From the cell containing the given text, extract its center point as (x, y) coordinate. 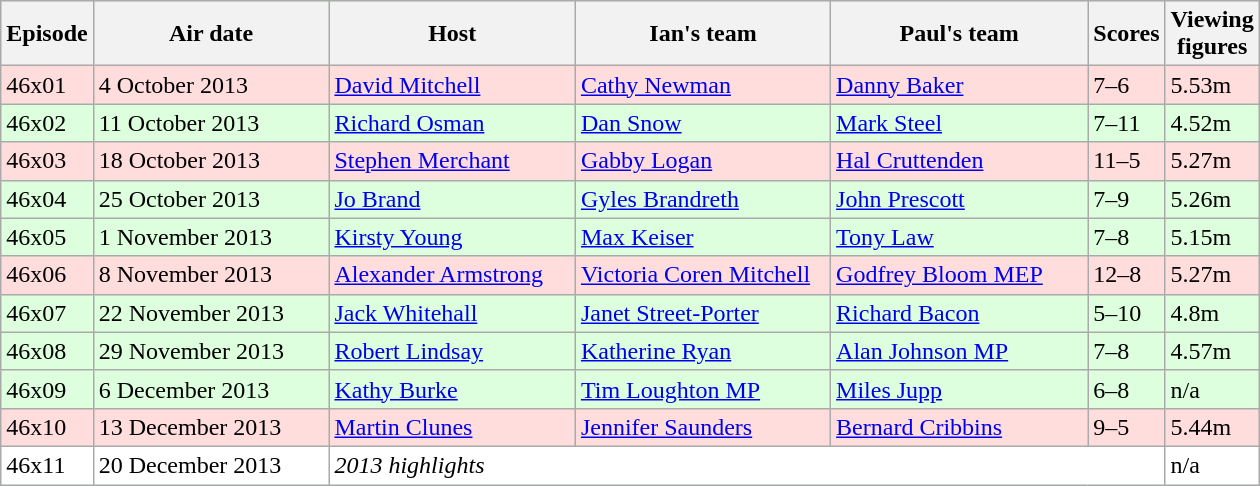
11 October 2013 (211, 123)
Cathy Newman (702, 85)
1 November 2013 (211, 237)
Kirsty Young (452, 237)
25 October 2013 (211, 199)
Episode (47, 34)
46x09 (47, 389)
46x04 (47, 199)
9–5 (1126, 427)
46x05 (47, 237)
Tony Law (960, 237)
4.57m (1212, 351)
46x06 (47, 275)
Kathy Burke (452, 389)
Mark Steel (960, 123)
Paul's team (960, 34)
Air date (211, 34)
Godfrey Bloom MEP (960, 275)
Jo Brand (452, 199)
David Mitchell (452, 85)
Richard Bacon (960, 313)
7–11 (1126, 123)
13 December 2013 (211, 427)
7–6 (1126, 85)
46x08 (47, 351)
29 November 2013 (211, 351)
Martin Clunes (452, 427)
Richard Osman (452, 123)
Alexander Armstrong (452, 275)
6–8 (1126, 389)
11–5 (1126, 161)
Max Keiser (702, 237)
5.44m (1212, 427)
4.8m (1212, 313)
Scores (1126, 34)
5.53m (1212, 85)
Robert Lindsay (452, 351)
Stephen Merchant (452, 161)
7–9 (1126, 199)
John Prescott (960, 199)
12–8 (1126, 275)
Gabby Logan (702, 161)
Janet Street-Porter (702, 313)
Dan Snow (702, 123)
Bernard Cribbins (960, 427)
4 October 2013 (211, 85)
Hal Cruttenden (960, 161)
46x07 (47, 313)
Jack Whitehall (452, 313)
Gyles Brandreth (702, 199)
2013 highlights (747, 465)
Miles Jupp (960, 389)
5.26m (1212, 199)
Jennifer Saunders (702, 427)
8 November 2013 (211, 275)
5.15m (1212, 237)
Katherine Ryan (702, 351)
Tim Loughton MP (702, 389)
Ian's team (702, 34)
22 November 2013 (211, 313)
6 December 2013 (211, 389)
20 December 2013 (211, 465)
46x01 (47, 85)
46x03 (47, 161)
Danny Baker (960, 85)
Victoria Coren Mitchell (702, 275)
46x10 (47, 427)
Viewing figures (1212, 34)
18 October 2013 (211, 161)
5–10 (1126, 313)
Host (452, 34)
46x02 (47, 123)
4.52m (1212, 123)
46x11 (47, 465)
Alan Johnson MP (960, 351)
